Capture the cell that displays the provided text and extract its (X, Y) central coordinate. 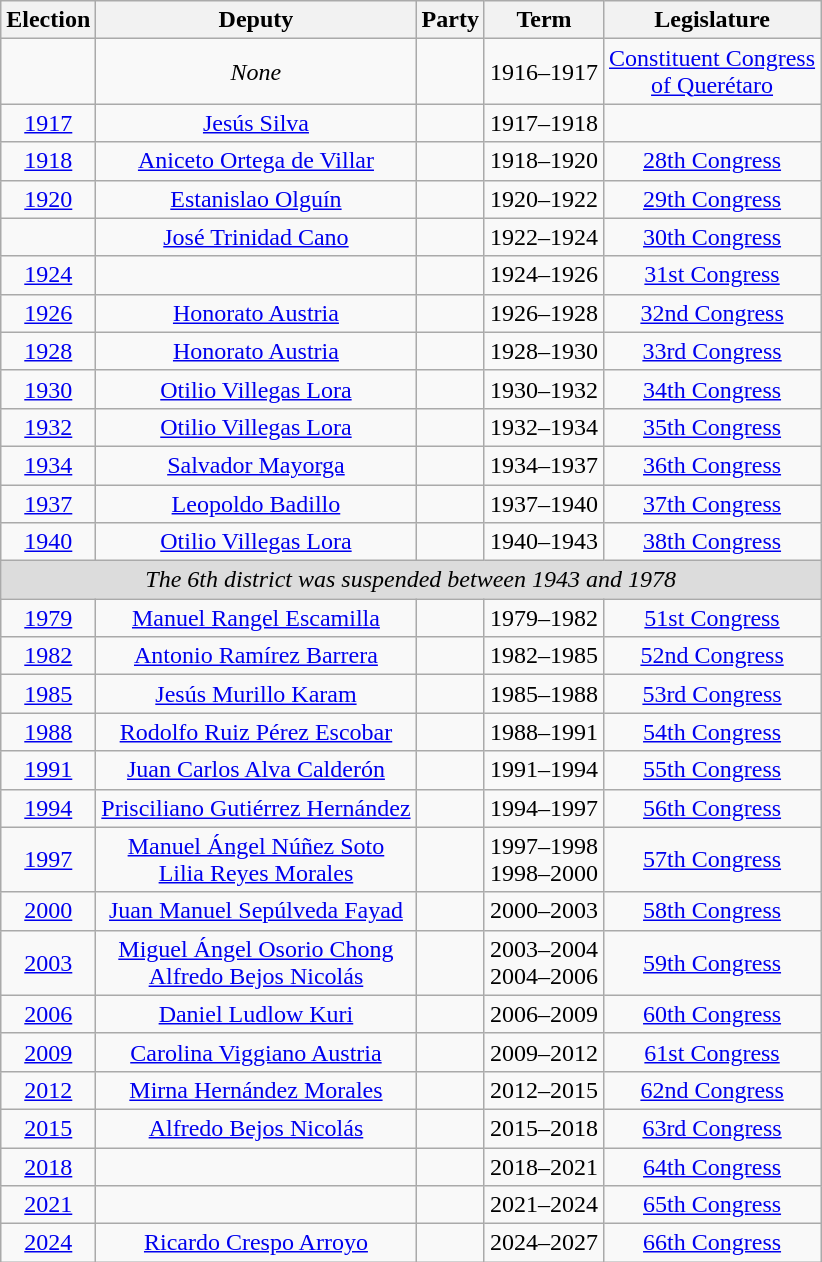
Jesús Murillo Karam (256, 694)
1934 (48, 465)
62nd Congress (712, 1090)
1997–19981998–2000 (544, 860)
1926–1928 (544, 313)
36th Congress (712, 465)
2024–2027 (544, 1243)
1926 (48, 313)
Aniceto Ortega de Villar (256, 161)
64th Congress (712, 1167)
None (256, 72)
2000–2003 (544, 911)
66th Congress (712, 1243)
Jesús Silva (256, 123)
35th Congress (712, 427)
1922–1924 (544, 237)
53rd Congress (712, 694)
Antonio Ramírez Barrera (256, 656)
2018–2021 (544, 1167)
Salvador Mayorga (256, 465)
30th Congress (712, 237)
58th Congress (712, 911)
Party (450, 20)
2021–2024 (544, 1205)
Rodolfo Ruiz Pérez Escobar (256, 732)
61st Congress (712, 1052)
Leopoldo Badillo (256, 503)
1937–1940 (544, 503)
33rd Congress (712, 351)
60th Congress (712, 1014)
1985 (48, 694)
1920–1922 (544, 199)
1982–1985 (544, 656)
2009–2012 (544, 1052)
1937 (48, 503)
32nd Congress (712, 313)
57th Congress (712, 860)
31st Congress (712, 275)
1930–1932 (544, 389)
Prisciliano Gutiérrez Hernández (256, 808)
1994–1997 (544, 808)
Deputy (256, 20)
1988–1991 (544, 732)
1928 (48, 351)
2012–2015 (544, 1090)
59th Congress (712, 962)
Juan Manuel Sepúlveda Fayad (256, 911)
1932–1934 (544, 427)
Legislature (712, 20)
1940–1943 (544, 542)
Daniel Ludlow Kuri (256, 1014)
1994 (48, 808)
José Trinidad Cano (256, 237)
1997 (48, 860)
2015 (48, 1128)
2009 (48, 1052)
2018 (48, 1167)
28th Congress (712, 161)
1917–1918 (544, 123)
The 6th district was suspended between 1943 and 1978 (411, 580)
1930 (48, 389)
1918 (48, 161)
2003 (48, 962)
1916–1917 (544, 72)
1924 (48, 275)
Constituent Congressof Querétaro (712, 72)
56th Congress (712, 808)
1979 (48, 618)
51st Congress (712, 618)
Manuel Ángel Núñez SotoLilia Reyes Morales (256, 860)
38th Congress (712, 542)
1991–1994 (544, 770)
Carolina Viggiano Austria (256, 1052)
1918–1920 (544, 161)
2006 (48, 1014)
1985–1988 (544, 694)
1928–1930 (544, 351)
2021 (48, 1205)
54th Congress (712, 732)
1932 (48, 427)
1917 (48, 123)
2006–2009 (544, 1014)
63rd Congress (712, 1128)
Term (544, 20)
2000 (48, 911)
2012 (48, 1090)
1991 (48, 770)
29th Congress (712, 199)
1979–1982 (544, 618)
37th Congress (712, 503)
Miguel Ángel Osorio Chong Alfredo Bejos Nicolás (256, 962)
Mirna Hernández Morales (256, 1090)
2024 (48, 1243)
65th Congress (712, 1205)
1940 (48, 542)
Manuel Rangel Escamilla (256, 618)
52nd Congress (712, 656)
1934–1937 (544, 465)
Alfredo Bejos Nicolás (256, 1128)
Election (48, 20)
55th Congress (712, 770)
1982 (48, 656)
2015–2018 (544, 1128)
2003–2004 2004–2006 (544, 962)
1920 (48, 199)
1924–1926 (544, 275)
34th Congress (712, 389)
1988 (48, 732)
Ricardo Crespo Arroyo (256, 1243)
Estanislao Olguín (256, 199)
Juan Carlos Alva Calderón (256, 770)
